Output the (x, y) coordinate of the center of the cell containing the given text.  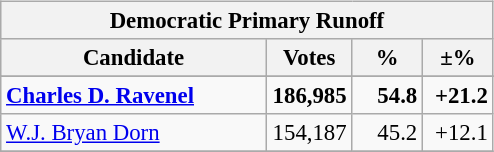
Candidate (134, 58)
Votes (309, 58)
54.8 (388, 96)
W.J. Bryan Dorn (134, 133)
Democratic Primary Runoff (247, 21)
% (388, 58)
Charles D. Ravenel (134, 96)
186,985 (309, 96)
154,187 (309, 133)
+21.2 (458, 96)
45.2 (388, 133)
±% (458, 58)
+12.1 (458, 133)
